Capture the cell that displays the provided text and extract its [x, y] central coordinate. 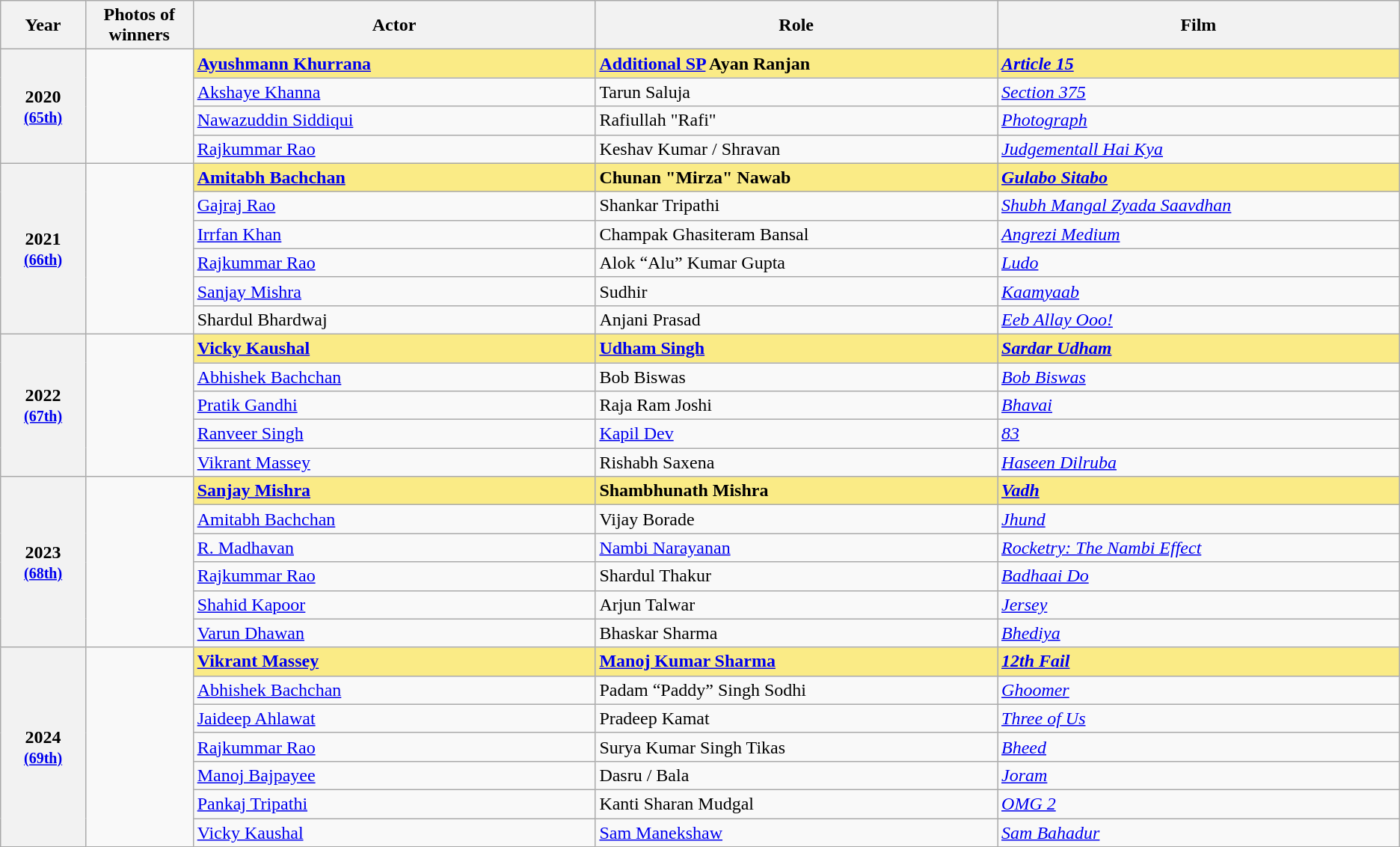
Ayushmann Khurrana [394, 64]
Surya Kumar Singh Tikas [796, 747]
Anjani Prasad [796, 319]
Role [796, 25]
Kanti Sharan Mudgal [796, 804]
Photos of winners [139, 25]
Bhediya [1199, 633]
Ghoomer [1199, 690]
Rocketry: The Nambi Effect [1199, 548]
Article 15 [1199, 64]
Angrezi Medium [1199, 234]
2020 (65th) [43, 106]
Keshav Kumar / Shravan [796, 149]
Pankaj Tripathi [394, 804]
2024 (69th) [43, 747]
Dasru / Bala [796, 775]
Udham Singh [796, 348]
Gajraj Rao [394, 206]
Shardul Bhardwaj [394, 319]
Tarun Saluja [796, 92]
Rishabh Saxena [796, 462]
Joram [1199, 775]
Gulabo Sitabo [1199, 177]
Jaideep Ahlawat [394, 718]
Haseen Dilruba [1199, 462]
OMG 2 [1199, 804]
Actor [394, 25]
Additional SP Ayan Ranjan [796, 64]
Film [1199, 25]
2021 (66th) [43, 248]
Alok “Alu” Kumar Gupta [796, 263]
Chunan "Mirza" Nawab [796, 177]
Irrfan Khan [394, 234]
Shardul Thakur [796, 576]
Raja Ram Joshi [796, 406]
Bhavai [1199, 406]
Manoj Kumar Sharma [796, 661]
Champak Ghasiteram Bansal [796, 234]
Nambi Narayanan [796, 548]
Sam Bahadur [1199, 833]
Kaamyaab [1199, 291]
Badhaai Do [1199, 576]
Manoj Bajpayee [394, 775]
2023 (68th) [43, 562]
Jhund [1199, 519]
83 [1199, 434]
Bheed [1199, 747]
Judgementall Hai Kya [1199, 149]
Year [43, 25]
Pradeep Kamat [796, 718]
Shankar Tripathi [796, 206]
Sardar Udham [1199, 348]
Ludo [1199, 263]
Three of Us [1199, 718]
2022 (67th) [43, 405]
Photograph [1199, 120]
Pratik Gandhi [394, 406]
Varun Dhawan [394, 633]
Shubh Mangal Zyada Saavdhan [1199, 206]
Vadh [1199, 491]
Eeb Allay Ooo! [1199, 319]
R. Madhavan [394, 548]
Jersey [1199, 605]
Bhaskar Sharma [796, 633]
Ranveer Singh [394, 434]
Kapil Dev [796, 434]
Shambhunath Mishra [796, 491]
Padam “Paddy” Singh Sodhi [796, 690]
Arjun Talwar [796, 605]
Nawazuddin Siddiqui [394, 120]
Shahid Kapoor [394, 605]
Section 375 [1199, 92]
Sam Manekshaw [796, 833]
12th Fail [1199, 661]
Akshaye Khanna [394, 92]
Vijay Borade [796, 519]
Sudhir [796, 291]
Rafiullah "Rafi" [796, 120]
